Return the [X, Y] coordinate for the center point of the cell that contains the specified text.  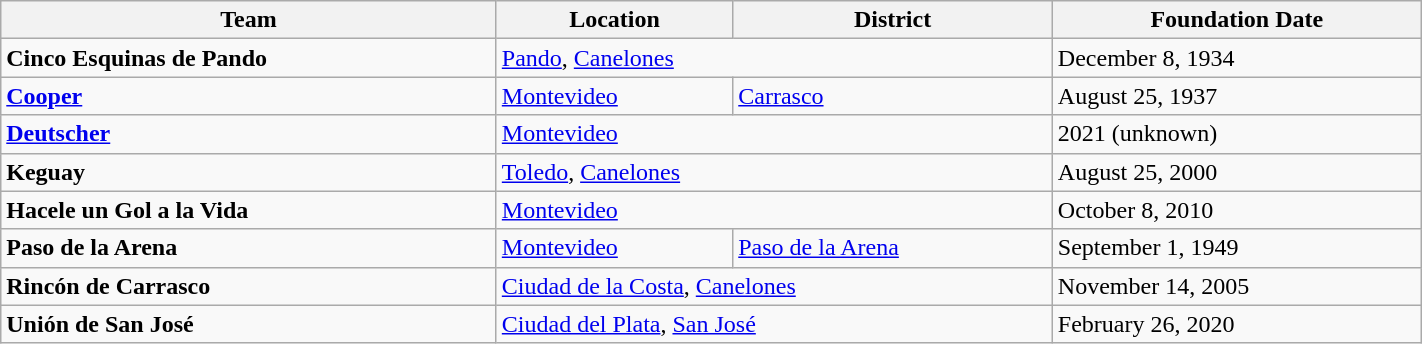
October 8, 2010 [1236, 210]
2021 (unknown) [1236, 134]
September 1, 1949 [1236, 248]
Cinco Esquinas de Pando [249, 58]
Hacele un Gol a la Vida [249, 210]
Carrasco [893, 96]
Team [249, 20]
Cooper [249, 96]
Unión de San José [249, 324]
Keguay [249, 172]
Foundation Date [1236, 20]
August 25, 1937 [1236, 96]
Ciudad de la Costa, Canelones [774, 286]
February 26, 2020 [1236, 324]
Location [614, 20]
Ciudad del Plata, San José [774, 324]
Rincón de Carrasco [249, 286]
Pando, Canelones [774, 58]
November 14, 2005 [1236, 286]
Toledo, Canelones [774, 172]
August 25, 2000 [1236, 172]
District [893, 20]
Deutscher [249, 134]
December 8, 1934 [1236, 58]
